Return the [x, y] coordinate for the center point of the cell that contains the specified text.  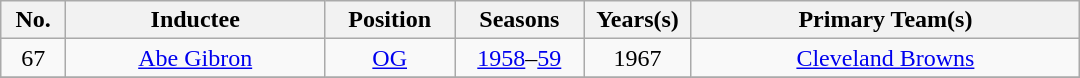
Inductee [196, 20]
Abe Gibron [196, 58]
Position [390, 20]
OG [390, 58]
67 [34, 58]
Seasons [519, 20]
Years(s) [638, 20]
Cleveland Browns [886, 58]
Primary Team(s) [886, 20]
No. [34, 20]
1958–59 [519, 58]
1967 [638, 58]
